Capture the cell that displays the provided text and extract its (X, Y) central coordinate. 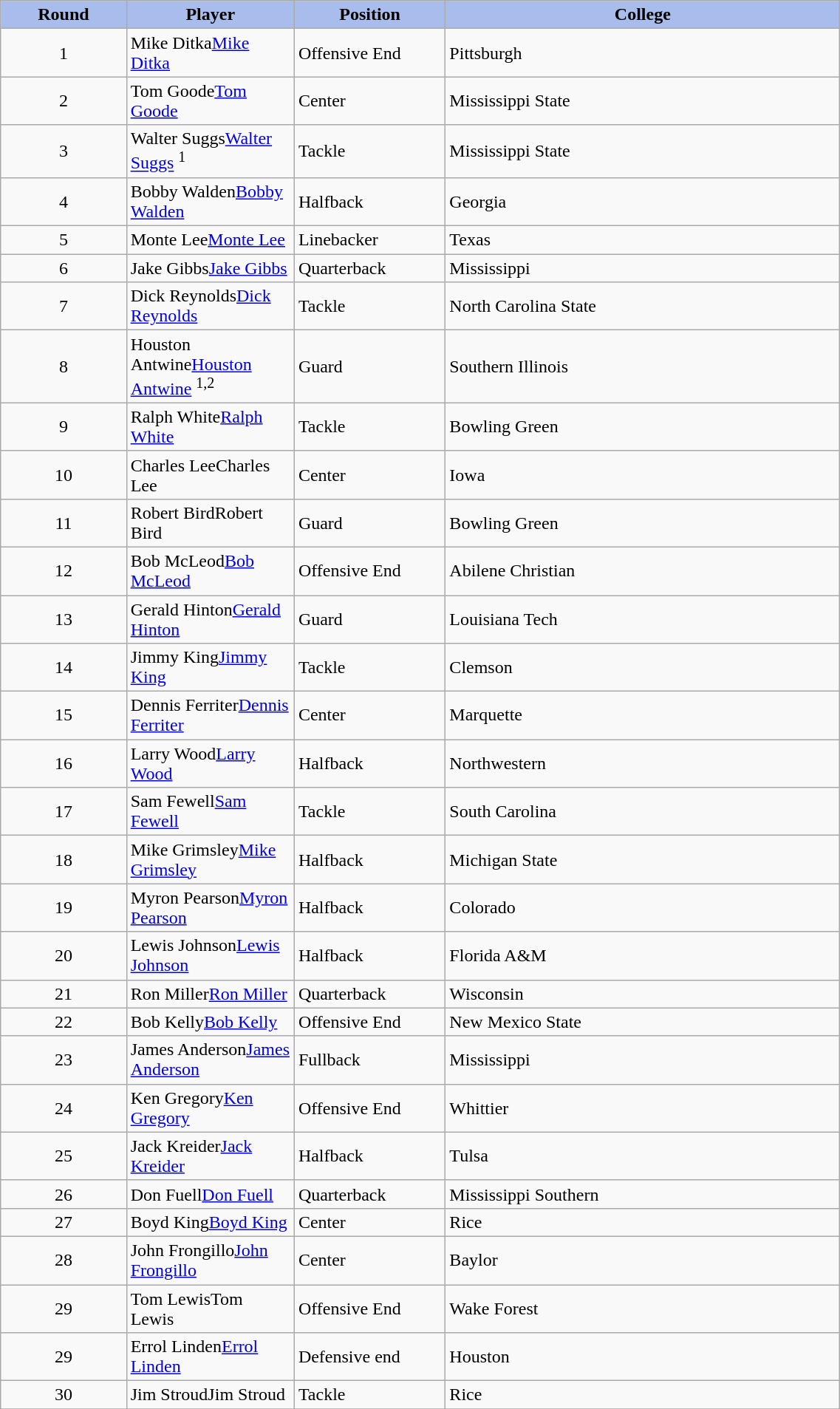
Iowa (643, 474)
James AndersonJames Anderson (210, 1060)
8 (64, 366)
23 (64, 1060)
Jim StroudJim Stroud (210, 1395)
21 (64, 994)
Larry WoodLarry Wood (210, 764)
20 (64, 956)
Jake GibbsJake Gibbs (210, 268)
Clemson (643, 668)
Wisconsin (643, 994)
2 (64, 100)
Don FuellDon Fuell (210, 1194)
14 (64, 668)
Bobby WaldenBobby Walden (210, 201)
10 (64, 474)
18 (64, 860)
Ken GregoryKen Gregory (210, 1108)
7 (64, 306)
25 (64, 1156)
Dennis FerriterDennis Ferriter (210, 715)
Whittier (643, 1108)
Myron PearsonMyron Pearson (210, 907)
College (643, 15)
5 (64, 240)
Fullback (369, 1060)
Wake Forest (643, 1309)
4 (64, 201)
Marquette (643, 715)
Pittsburgh (643, 53)
Michigan State (643, 860)
Jimmy KingJimmy King (210, 668)
6 (64, 268)
Sam FewellSam Fewell (210, 811)
30 (64, 1395)
Jack KreiderJack Kreider (210, 1156)
South Carolina (643, 811)
Tom LewisTom Lewis (210, 1309)
15 (64, 715)
Defensive end (369, 1357)
3 (64, 151)
Texas (643, 240)
Baylor (643, 1260)
Mississippi Southern (643, 1194)
Southern Illinois (643, 366)
17 (64, 811)
Monte LeeMonte Lee (210, 240)
Bob KellyBob Kelly (210, 1022)
Linebacker (369, 240)
Position (369, 15)
12 (64, 570)
John FrongilloJohn Frongillo (210, 1260)
Tulsa (643, 1156)
Robert BirdRobert Bird (210, 523)
Dick ReynoldsDick Reynolds (210, 306)
27 (64, 1222)
1 (64, 53)
Colorado (643, 907)
Charles LeeCharles Lee (210, 474)
Lewis JohnsonLewis Johnson (210, 956)
Errol LindenErrol Linden (210, 1357)
Boyd KingBoyd King (210, 1222)
24 (64, 1108)
16 (64, 764)
Houston (643, 1357)
Abilene Christian (643, 570)
Ron MillerRon Miller (210, 994)
13 (64, 619)
Mike DitkaMike Ditka (210, 53)
Bob McLeodBob McLeod (210, 570)
Walter SuggsWalter Suggs 1 (210, 151)
Ralph WhiteRalph White (210, 427)
Georgia (643, 201)
11 (64, 523)
Round (64, 15)
Louisiana Tech (643, 619)
Tom GoodeTom Goode (210, 100)
New Mexico State (643, 1022)
19 (64, 907)
26 (64, 1194)
22 (64, 1022)
Houston AntwineHouston Antwine 1,2 (210, 366)
9 (64, 427)
Florida A&M (643, 956)
Northwestern (643, 764)
North Carolina State (643, 306)
Gerald HintonGerald Hinton (210, 619)
28 (64, 1260)
Player (210, 15)
Mike GrimsleyMike Grimsley (210, 860)
